Determine the [X, Y] coordinate at the center of the cell enclosing the given text.  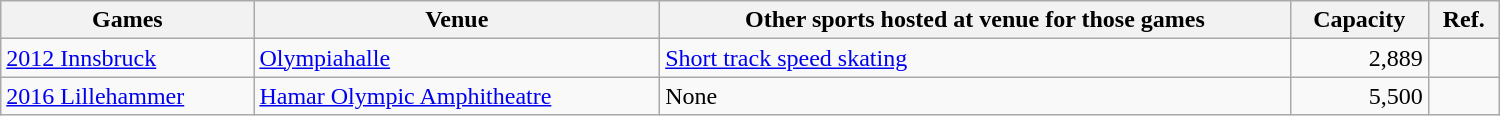
2016 Lillehammer [128, 96]
Olympiahalle [457, 58]
Games [128, 20]
5,500 [1359, 96]
None [976, 96]
2,889 [1359, 58]
Capacity [1359, 20]
Other sports hosted at venue for those games [976, 20]
Venue [457, 20]
Hamar Olympic Amphitheatre [457, 96]
Ref. [1464, 20]
2012 Innsbruck [128, 58]
Short track speed skating [976, 58]
